Output the (x, y) coordinate of the center of the cell containing the given text.  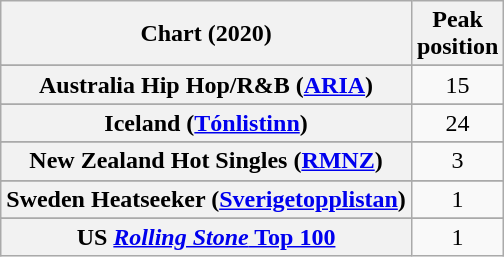
US Rolling Stone Top 100 (206, 237)
Peakposition (457, 34)
New Zealand Hot Singles (RMNZ) (206, 161)
Sweden Heatseeker (Sverigetopplistan) (206, 199)
24 (457, 123)
Iceland (Tónlistinn) (206, 123)
Australia Hip Hop/R&B (ARIA) (206, 85)
3 (457, 161)
Chart (2020) (206, 34)
15 (457, 85)
